Return (x, y) of the center of cell containing provided text 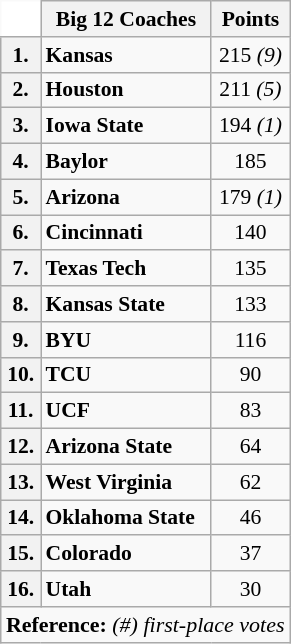
185 (250, 162)
11. (21, 411)
Points (250, 19)
Iowa State (126, 126)
10. (21, 375)
211 (5) (250, 90)
62 (250, 482)
5. (21, 197)
140 (250, 233)
Kansas (126, 55)
83 (250, 411)
West Virginia (126, 482)
Reference: (#) first-place votes (146, 625)
Arizona (126, 197)
Texas Tech (126, 269)
Oklahoma State (126, 518)
6. (21, 233)
64 (250, 447)
9. (21, 340)
Colorado (126, 554)
Utah (126, 589)
3. (21, 126)
Cincinnati (126, 233)
2. (21, 90)
133 (250, 304)
30 (250, 589)
194 (1) (250, 126)
15. (21, 554)
37 (250, 554)
1. (21, 55)
Big 12 Coaches (126, 19)
Baylor (126, 162)
135 (250, 269)
7. (21, 269)
BYU (126, 340)
14. (21, 518)
TCU (126, 375)
UCF (126, 411)
16. (21, 589)
4. (21, 162)
215 (9) (250, 55)
Houston (126, 90)
13. (21, 482)
8. (21, 304)
Kansas State (126, 304)
90 (250, 375)
12. (21, 447)
46 (250, 518)
Arizona State (126, 447)
179 (1) (250, 197)
116 (250, 340)
